Find where the given text appears and provide that cell's center as [x, y] coordinate. 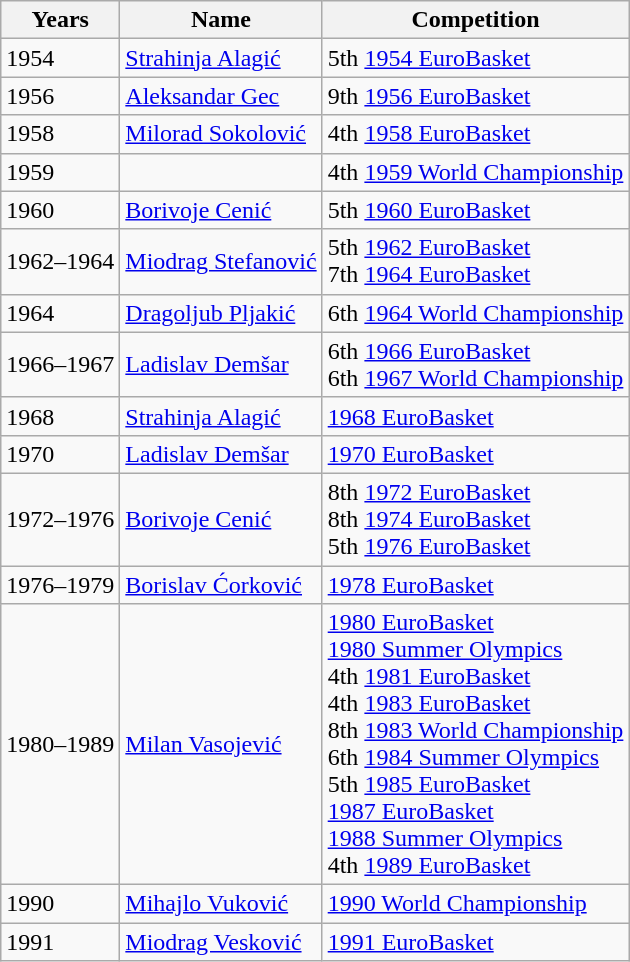
1968 [60, 416]
1958 [60, 134]
9th 1956 EuroBasket [476, 96]
4th 1959 World Championship [476, 172]
1959 [60, 172]
8th 1972 EuroBasket8th 1974 EuroBasket 5th 1976 EuroBasket [476, 519]
Years [60, 20]
Competition [476, 20]
6th 1964 World Championship [476, 313]
Dragoljub Pljakić [221, 313]
Milorad Sokolović [221, 134]
Mihajlo Vuković [221, 904]
1954 [60, 58]
1960 [60, 210]
1962–1964 [60, 262]
Aleksandar Gec [221, 96]
1970 [60, 454]
5th 1954 EuroBasket [476, 58]
1968 EuroBasket [476, 416]
1991 [60, 942]
5th 1960 EuroBasket [476, 210]
1990 World Championship [476, 904]
1991 EuroBasket [476, 942]
Miodrag Vesković [221, 942]
1964 [60, 313]
Milan Vasojević [221, 744]
1956 [60, 96]
Borislav Ćorković [221, 585]
4th 1958 EuroBasket [476, 134]
1978 EuroBasket [476, 585]
1980–1989 [60, 744]
1972–1976 [60, 519]
1966–1967 [60, 364]
6th 1966 EuroBasket6th 1967 World Championship [476, 364]
1970 EuroBasket [476, 454]
Miodrag Stefanović [221, 262]
1976–1979 [60, 585]
5th 1962 EuroBasket 7th 1964 EuroBasket [476, 262]
1990 [60, 904]
Name [221, 20]
